Pinpoint the cell where the given text exists, returning its [x, y] midpoint coordinate. 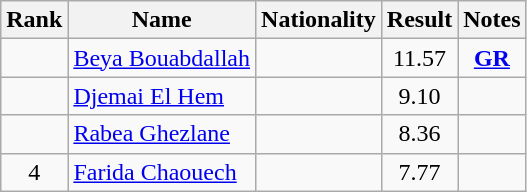
9.10 [419, 96]
Farida Chaouech [162, 172]
11.57 [419, 58]
8.36 [419, 134]
7.77 [419, 172]
Name [162, 20]
Nationality [319, 20]
Rabea Ghezlane [162, 134]
Djemai El Hem [162, 96]
Beya Bouabdallah [162, 58]
GR [492, 58]
Notes [492, 20]
Result [419, 20]
Rank [34, 20]
4 [34, 172]
